Find where the given text appears and provide that cell's center as [x, y] coordinate. 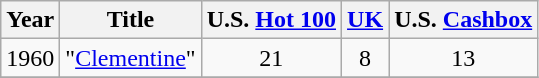
Year [30, 20]
Title [130, 20]
13 [464, 58]
1960 [30, 58]
U.S. Hot 100 [271, 20]
UK [366, 20]
U.S. Cashbox [464, 20]
"Clementine" [130, 58]
21 [271, 58]
8 [366, 58]
